Locate the cell with the specified text and output its (X, Y) center coordinate. 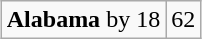
Alabama by 18 (83, 19)
62 (184, 19)
